Return (X, Y) of the center of cell containing provided text 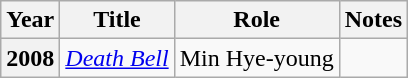
Year (30, 20)
Title (117, 20)
Role (256, 20)
2008 (30, 58)
Min Hye-young (256, 58)
Death Bell (117, 58)
Notes (373, 20)
